Search for the cell housing the specified text and yield its (X, Y) center coordinate. 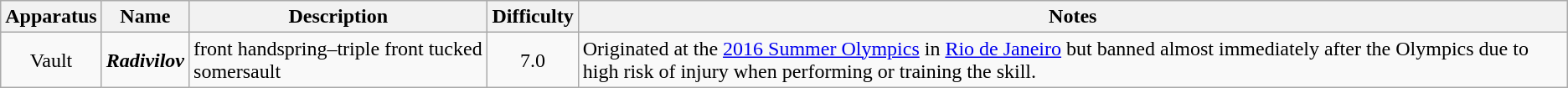
7.0 (533, 60)
Apparatus (51, 17)
Notes (1072, 17)
Difficulty (533, 17)
Radivilov (145, 60)
front handspring–triple front tucked somersault (338, 60)
Description (338, 17)
Name (145, 17)
Vault (51, 60)
